Identify which cell holds the provided text, then report its [x, y] central coordinate. 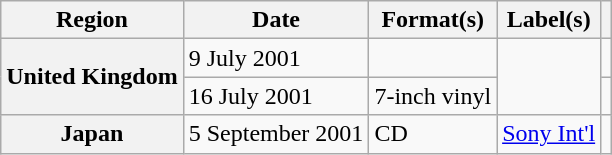
Sony Int'l [549, 134]
Format(s) [433, 20]
7-inch vinyl [433, 96]
Region [92, 20]
Date [276, 20]
United Kingdom [92, 77]
CD [433, 134]
9 July 2001 [276, 58]
5 September 2001 [276, 134]
Japan [92, 134]
16 July 2001 [276, 96]
Label(s) [549, 20]
